Pinpoint the cell where the given text exists, returning its (X, Y) midpoint coordinate. 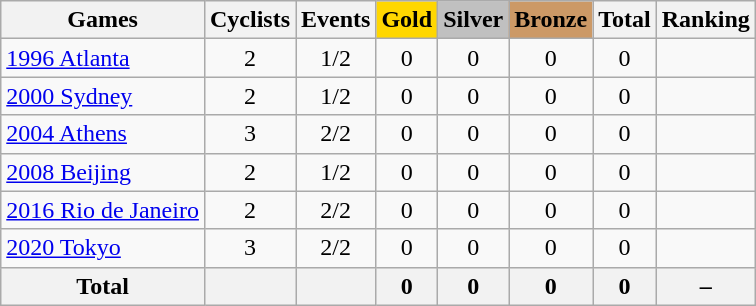
2000 Sydney (103, 96)
Events (336, 20)
Bronze (551, 20)
– (706, 286)
Silver (474, 20)
2020 Tokyo (103, 248)
2004 Athens (103, 134)
Ranking (706, 20)
1996 Atlanta (103, 58)
Games (103, 20)
2016 Rio de Janeiro (103, 210)
2008 Beijing (103, 172)
Cyclists (250, 20)
Gold (407, 20)
